For the text-containing cell, return its midpoint in [X, Y] coordinate format. 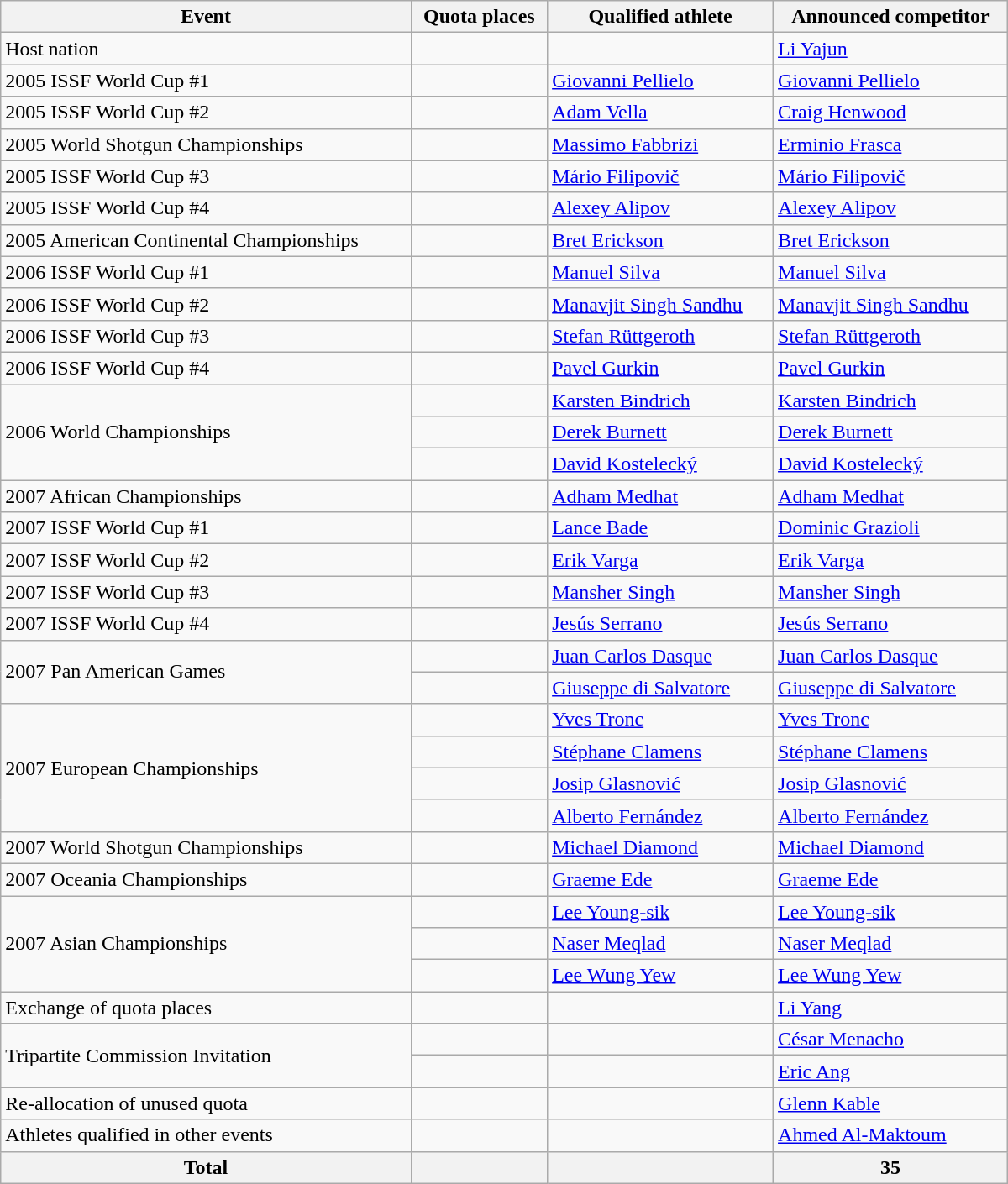
2007 ISSF World Cup #2 [206, 560]
Craig Henwood [890, 113]
2006 ISSF World Cup #2 [206, 304]
2007 ISSF World Cup #1 [206, 528]
Lance Bade [660, 528]
2005 ISSF World Cup #3 [206, 176]
2007 Pan American Games [206, 672]
2005 ISSF World Cup #4 [206, 208]
2005 ISSF World Cup #1 [206, 81]
Total [206, 1167]
2007 ISSF World Cup #3 [206, 592]
Adam Vella [660, 113]
Erminio Frasca [890, 144]
Li Yang [890, 1008]
2005 World Shotgun Championships [206, 144]
2006 ISSF World Cup #4 [206, 368]
2007 African Championships [206, 496]
Massimo Fabbrizi [660, 144]
35 [890, 1167]
Announced competitor [890, 17]
Tripartite Commission Invitation [206, 1056]
Quota places [479, 17]
Host nation [206, 49]
2007 World Shotgun Championships [206, 847]
Dominic Grazioli [890, 528]
2005 ISSF World Cup #2 [206, 113]
Li Yajun [890, 49]
Event [206, 17]
2007 ISSF World Cup #4 [206, 624]
Ahmed Al-Maktoum [890, 1135]
Exchange of quota places [206, 1008]
Re-allocation of unused quota [206, 1103]
2006 World Championships [206, 432]
2007 Oceania Championships [206, 879]
Eric Ang [890, 1071]
2007 Asian Championships [206, 943]
2006 ISSF World Cup #1 [206, 272]
2006 ISSF World Cup #3 [206, 336]
Qualified athlete [660, 17]
Athletes qualified in other events [206, 1135]
2007 European Championships [206, 768]
2005 American Continental Championships [206, 240]
Glenn Kable [890, 1103]
César Menacho [890, 1040]
